Find where the given text appears and provide that cell's center as [x, y] coordinate. 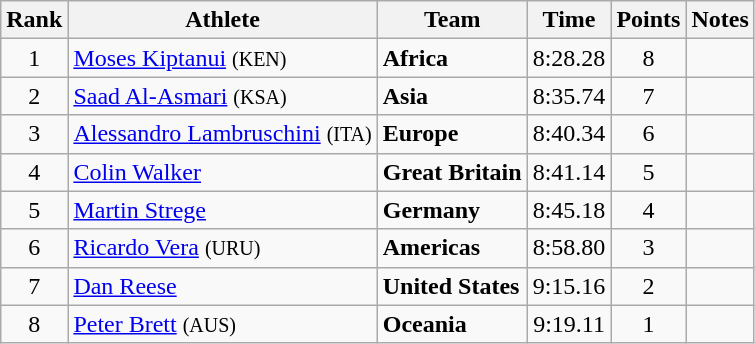
9:15.16 [569, 286]
Moses Kiptanui (KEN) [222, 58]
Time [569, 20]
Great Britain [452, 172]
Oceania [452, 324]
Notes [720, 20]
8:45.18 [569, 210]
8:35.74 [569, 96]
8:28.28 [569, 58]
United States [452, 286]
Germany [452, 210]
Peter Brett (AUS) [222, 324]
Europe [452, 134]
Colin Walker [222, 172]
Dan Reese [222, 286]
Athlete [222, 20]
Asia [452, 96]
Africa [452, 58]
Team [452, 20]
Points [648, 20]
Ricardo Vera (URU) [222, 248]
Saad Al-Asmari (KSA) [222, 96]
8:41.14 [569, 172]
Alessandro Lambruschini (ITA) [222, 134]
Martin Strege [222, 210]
9:19.11 [569, 324]
Americas [452, 248]
8:58.80 [569, 248]
Rank [34, 20]
8:40.34 [569, 134]
